Provide the [X, Y] coordinate of the cell's center where the given text is located.  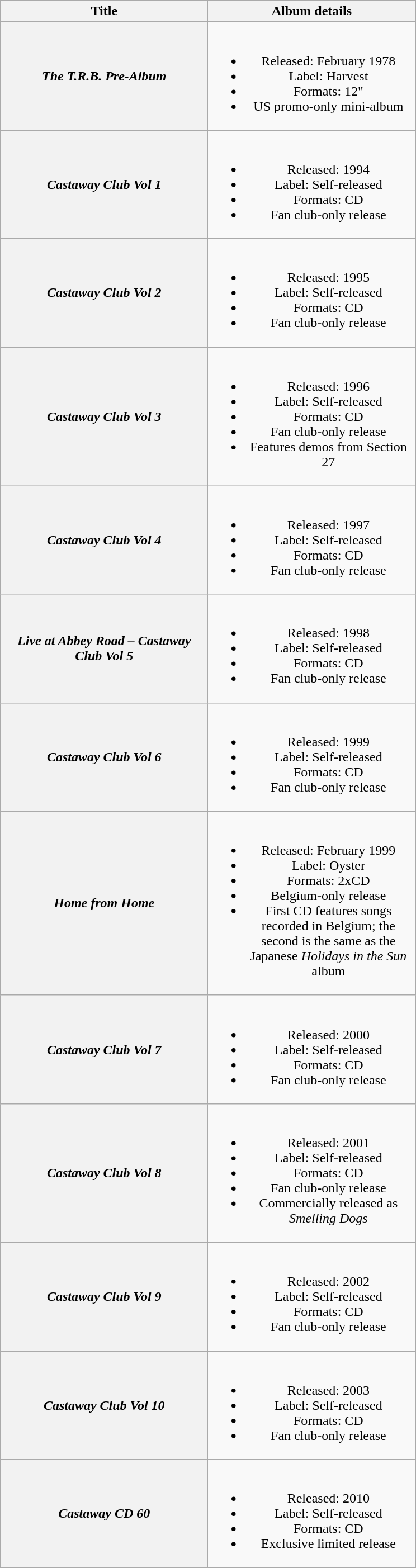
Castaway Club Vol 3 [104, 416]
The T.R.B. Pre-Album [104, 76]
Album details [312, 11]
Castaway Club Vol 6 [104, 757]
Castaway Club Vol 8 [104, 1173]
Released: 1996Label: Self-releasedFormats: CDFan club-only releaseFeatures demos from Section 27 [312, 416]
Castaway Club Vol 2 [104, 293]
Released: 1994Label: Self-releasedFormats: CDFan club-only release [312, 184]
Live at Abbey Road – Castaway Club Vol 5 [104, 648]
Castaway Club Vol 7 [104, 1049]
Castaway CD 60 [104, 1514]
Castaway Club Vol 10 [104, 1405]
Castaway Club Vol 1 [104, 184]
Castaway Club Vol 4 [104, 540]
Castaway Club Vol 9 [104, 1296]
Released: 2010Label: Self-releasedFormats: CDExclusive limited release [312, 1514]
Released: 1999Label: Self-releasedFormats: CDFan club-only release [312, 757]
Released: 1995Label: Self-releasedFormats: CDFan club-only release [312, 293]
Released: 1998Label: Self-releasedFormats: CDFan club-only release [312, 648]
Released: 2001Label: Self-releasedFormats: CDFan club-only releaseCommercially released as Smelling Dogs [312, 1173]
Released: 2003Label: Self-releasedFormats: CDFan club-only release [312, 1405]
Released: February 1978Label: HarvestFormats: 12"US promo-only mini-album [312, 76]
Home from Home [104, 903]
Released: 1997Label: Self-releasedFormats: CDFan club-only release [312, 540]
Released: 2000Label: Self-releasedFormats: CDFan club-only release [312, 1049]
Released: 2002Label: Self-releasedFormats: CDFan club-only release [312, 1296]
Title [104, 11]
